For the text-containing cell, return its midpoint in (X, Y) coordinate format. 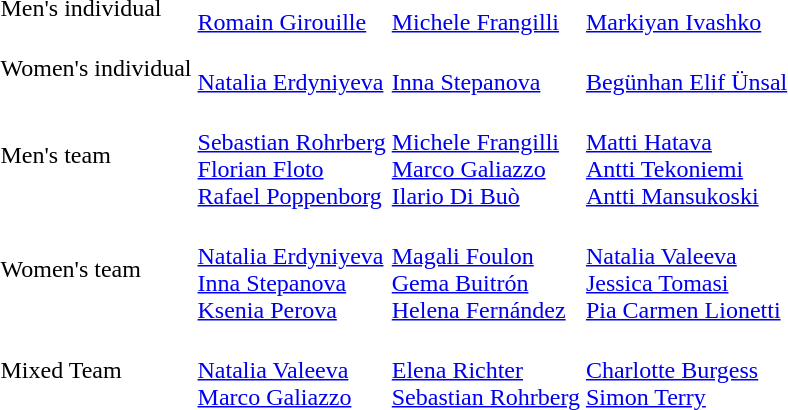
Begünhan Elif Ünsal (686, 68)
Natalia Erdyniyeva Inna Stepanova Ksenia Perova (292, 270)
Natalia Valeeva Jessica Tomasi Pia Carmen Lionetti (686, 270)
Sebastian Rohrberg Florian Floto Rafael Poppenborg (292, 156)
Inna Stepanova (486, 68)
Natalia Erdyniyeva (292, 68)
Magali Foulon Gema Buitrón Helena Fernández (486, 270)
Michele Frangilli Marco Galiazzo Ilario Di Buò (486, 156)
Matti Hatava Antti Tekoniemi Antti Mansukoski (686, 156)
